Find where the given text appears and provide that cell's center as (x, y) coordinate. 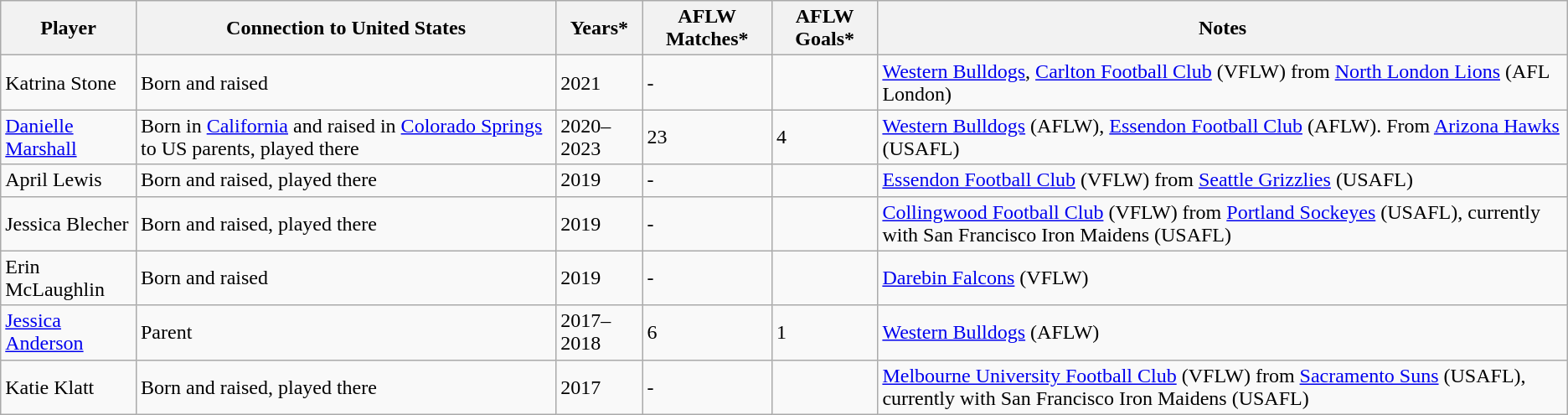
Western Bulldogs (AFLW) (1223, 332)
4 (824, 137)
Danielle Marshall (69, 137)
Katie Klatt (69, 387)
Notes (1223, 29)
Born in California and raised in Colorado Springs to US parents, played there (345, 137)
Jessica Anderson (69, 332)
Western Bulldogs, Carlton Football Club (VFLW) from North London Lions (AFL London) (1223, 82)
April Lewis (69, 180)
2021 (600, 82)
Jessica Blecher (69, 223)
2017–2018 (600, 332)
6 (707, 332)
23 (707, 137)
Melbourne University Football Club (VFLW) from Sacramento Suns (USAFL), currently with San Francisco Iron Maidens (USAFL) (1223, 387)
Katrina Stone (69, 82)
Darebin Falcons (VFLW) (1223, 278)
2020–2023 (600, 137)
Parent (345, 332)
Player (69, 29)
AFLW Goals* (824, 29)
Western Bulldogs (AFLW), Essendon Football Club (AFLW). From Arizona Hawks (USAFL) (1223, 137)
2017 (600, 387)
1 (824, 332)
Erin McLaughlin (69, 278)
Years* (600, 29)
AFLW Matches* (707, 29)
Essendon Football Club (VFLW) from Seattle Grizzlies (USAFL) (1223, 180)
Connection to United States (345, 29)
Collingwood Football Club (VFLW) from Portland Sockeyes (USAFL), currently with San Francisco Iron Maidens (USAFL) (1223, 223)
